Extract the (x, y) coordinate from the center of the cell holding the provided text.  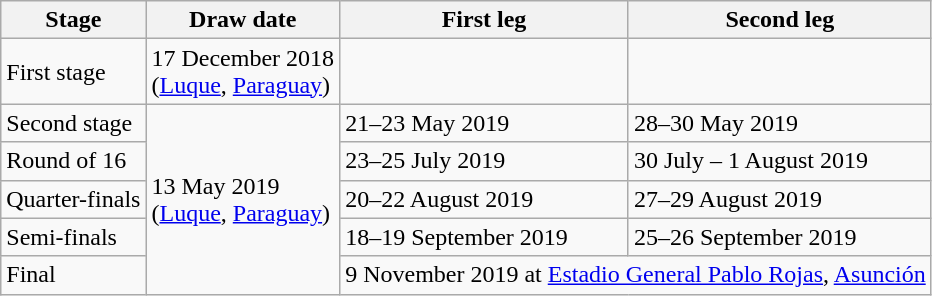
Semi-finals (74, 237)
9 November 2019 at Estadio General Pablo Rojas, Asunción (636, 275)
First stage (74, 72)
Round of 16 (74, 161)
13 May 2019(Luque, Paraguay) (243, 199)
28–30 May 2019 (780, 123)
30 July – 1 August 2019 (780, 161)
Stage (74, 20)
21–23 May 2019 (484, 123)
Second stage (74, 123)
17 December 2018(Luque, Paraguay) (243, 72)
First leg (484, 20)
27–29 August 2019 (780, 199)
Quarter-finals (74, 199)
Final (74, 275)
18–19 September 2019 (484, 237)
23–25 July 2019 (484, 161)
Draw date (243, 20)
20–22 August 2019 (484, 199)
Second leg (780, 20)
25–26 September 2019 (780, 237)
